Detect which cell encompasses the target text, then output its [x, y] center coordinate. 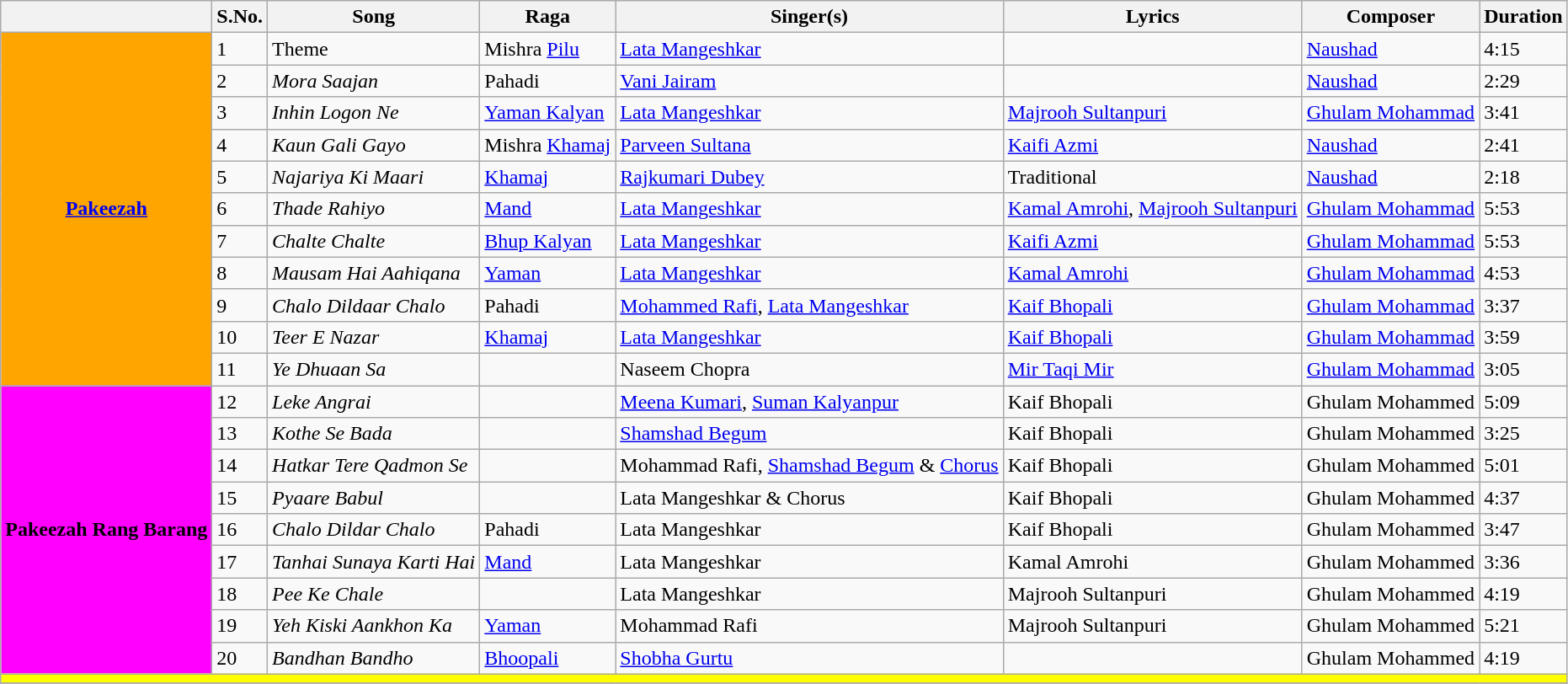
Vani Jairam [809, 81]
Duration [1523, 17]
5:01 [1523, 466]
Theme [374, 49]
2:18 [1523, 177]
Naseem Chopra [809, 369]
4:15 [1523, 49]
Mishra Khamaj [547, 145]
Lata Mangeshkar & Chorus [809, 498]
8 [240, 273]
Yaman Kalyan [547, 113]
3:25 [1523, 434]
Teer E Nazar [374, 337]
16 [240, 530]
Tanhai Sunaya Karti Hai [374, 562]
3:41 [1523, 113]
Mir Taqi Mir [1152, 369]
Kothe Se Bada [374, 434]
Mora Saajan [374, 81]
Shamshad Begum [809, 434]
Rajkumari Dubey [809, 177]
Leke Angrai [374, 402]
2 [240, 81]
Najariya Ki Maari [374, 177]
Inhin Logon Ne [374, 113]
3 [240, 113]
Song [374, 17]
11 [240, 369]
Bhoopali [547, 658]
Shobha Gurtu [809, 658]
Thade Rahiyo [374, 209]
Pakeezah [106, 209]
13 [240, 434]
Pee Ke Chale [374, 594]
Pyaare Babul [374, 498]
Parveen Sultana [809, 145]
3:05 [1523, 369]
Bhup Kalyan [547, 241]
14 [240, 466]
Pakeezah Rang Barang [106, 531]
17 [240, 562]
5:09 [1523, 402]
15 [240, 498]
Mohammed Rafi, Lata Mangeshkar [809, 305]
Kamal Amrohi, Majrooh Sultanpuri [1152, 209]
19 [240, 626]
Chalo Dildaar Chalo [374, 305]
3:47 [1523, 530]
6 [240, 209]
Mausam Hai Aahiqana [374, 273]
2:29 [1523, 81]
18 [240, 594]
20 [240, 658]
Yeh Kiski Aankhon Ka [374, 626]
7 [240, 241]
5 [240, 177]
1 [240, 49]
Mishra Pilu [547, 49]
Composer [1390, 17]
Lyrics [1152, 17]
10 [240, 337]
2:41 [1523, 145]
Chalte Chalte [374, 241]
Meena Kumari, Suman Kalyanpur [809, 402]
4 [240, 145]
Hatkar Tere Qadmon Se [374, 466]
Kaun Gali Gayo [374, 145]
Chalo Dildar Chalo [374, 530]
4:37 [1523, 498]
Traditional [1152, 177]
3:36 [1523, 562]
3:59 [1523, 337]
Ye Dhuaan Sa [374, 369]
Mohammad Rafi [809, 626]
9 [240, 305]
3:37 [1523, 305]
4:53 [1523, 273]
Bandhan Bandho [374, 658]
Raga [547, 17]
Singer(s) [809, 17]
S.No. [240, 17]
5:21 [1523, 626]
12 [240, 402]
Mohammad Rafi, Shamshad Begum & Chorus [809, 466]
